Detect which cell encompasses the target text, then output its [x, y] center coordinate. 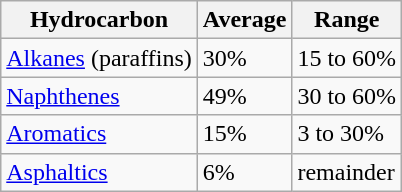
3 to 30% [347, 134]
Hydrocarbon [100, 20]
30% [244, 58]
15 to 60% [347, 58]
6% [244, 172]
Aromatics [100, 134]
remainder [347, 172]
Average [244, 20]
30 to 60% [347, 96]
15% [244, 134]
Naphthenes [100, 96]
Asphaltics [100, 172]
Alkanes (paraffins) [100, 58]
49% [244, 96]
Range [347, 20]
